Identify which cell holds the provided text, then report its (X, Y) central coordinate. 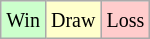
Loss (126, 20)
Draw (72, 20)
Win (24, 20)
